Provide the [X, Y] coordinate of the cell's center where the given text is located.  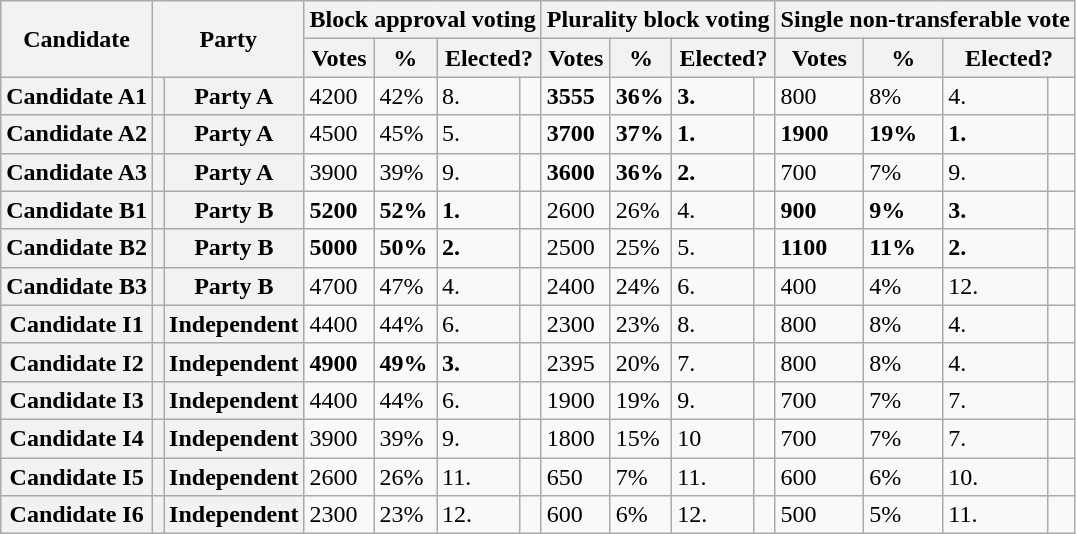
500 [820, 515]
Candidate I2 [77, 362]
2395 [576, 362]
Candidate A1 [77, 96]
15% [641, 438]
45% [405, 134]
5200 [339, 210]
3555 [576, 96]
11% [904, 248]
Candidate B3 [77, 286]
47% [405, 286]
Candidate A3 [77, 172]
10. [995, 477]
50% [405, 248]
Plurality block voting [658, 20]
9% [904, 210]
25% [641, 248]
Block approval voting [422, 20]
2400 [576, 286]
Candidate [77, 39]
42% [405, 96]
Candidate A2 [77, 134]
650 [576, 477]
Candidate I4 [77, 438]
4200 [339, 96]
Candidate I6 [77, 515]
1800 [576, 438]
4500 [339, 134]
4% [904, 286]
24% [641, 286]
1100 [820, 248]
4900 [339, 362]
3700 [576, 134]
52% [405, 210]
Candidate I1 [77, 324]
400 [820, 286]
49% [405, 362]
Candidate I5 [77, 477]
5% [904, 515]
Candidate B1 [77, 210]
2500 [576, 248]
5000 [339, 248]
10 [712, 438]
3600 [576, 172]
4700 [339, 286]
20% [641, 362]
37% [641, 134]
Single non-transferable vote [925, 20]
900 [820, 210]
Candidate I3 [77, 400]
Candidate B2 [77, 248]
Party [229, 39]
